Determine the [x, y] coordinate at the center of the cell enclosing the given text.  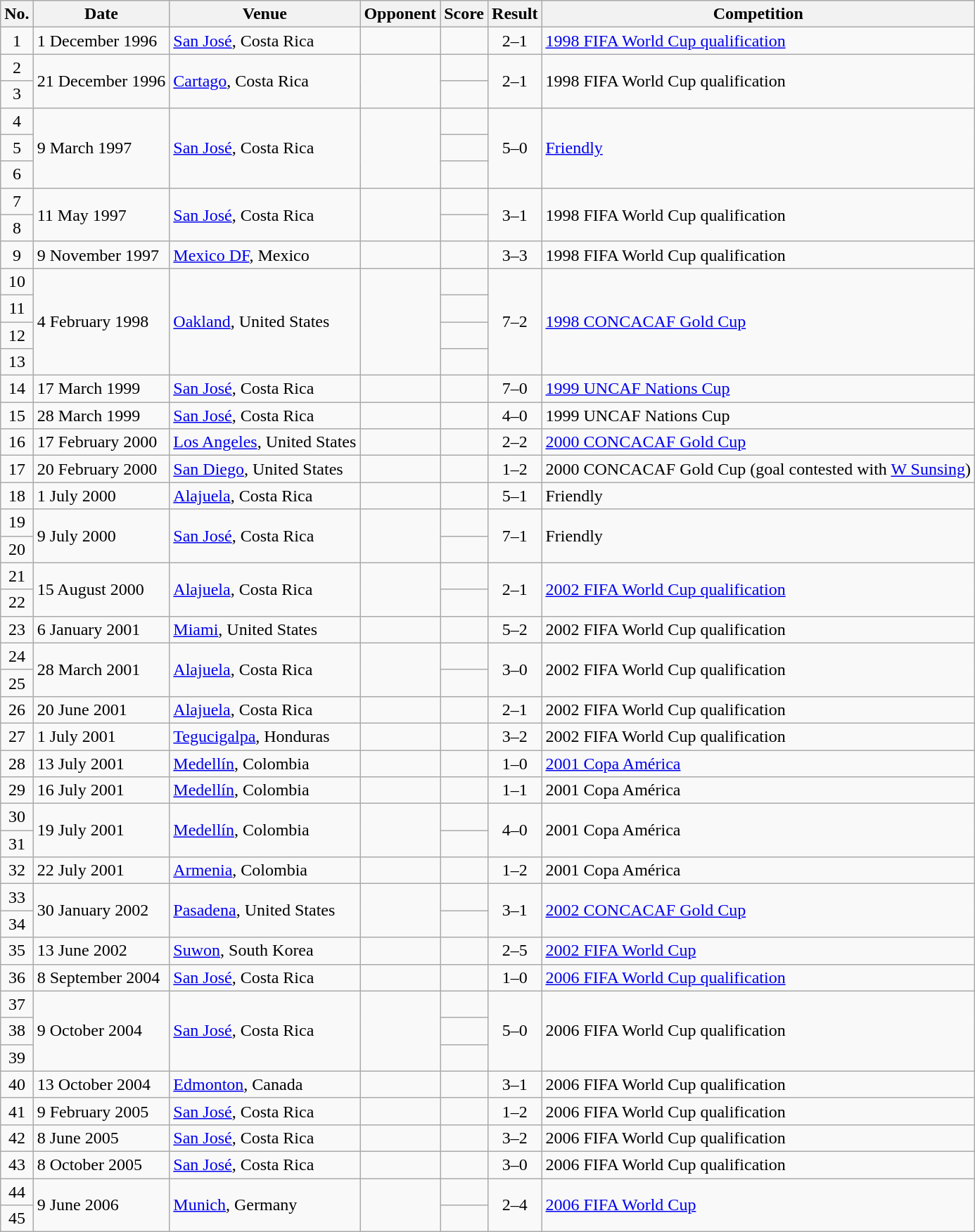
5 [17, 148]
Opponent [400, 14]
20 June 2001 [101, 710]
9 June 2006 [101, 1205]
11 [17, 308]
38 [17, 1031]
1 July 2001 [101, 736]
34 [17, 924]
22 July 2001 [101, 871]
4 February 1998 [101, 321]
19 July 2001 [101, 830]
28 March 2001 [101, 669]
No. [17, 14]
15 August 2000 [101, 589]
Pasadena, United States [265, 911]
12 [17, 335]
1 December 1996 [101, 41]
Competition [758, 14]
20 February 2000 [101, 469]
37 [17, 1004]
3 [17, 94]
31 [17, 844]
2002 FIFA World Cup [758, 951]
7–1 [515, 536]
44 [17, 1192]
3–3 [515, 255]
2–2 [515, 442]
17 March 1999 [101, 389]
2002 CONCACAF Gold Cup [758, 911]
27 [17, 736]
22 [17, 603]
43 [17, 1164]
5–1 [515, 496]
8 June 2005 [101, 1138]
Mexico DF, Mexico [265, 255]
13 July 2001 [101, 763]
45 [17, 1219]
21 [17, 576]
Suwon, South Korea [265, 951]
Score [464, 14]
9 July 2000 [101, 536]
30 January 2002 [101, 911]
7–0 [515, 389]
21 December 1996 [101, 81]
24 [17, 656]
7–2 [515, 321]
20 [17, 549]
2–5 [515, 951]
18 [17, 496]
36 [17, 977]
16 [17, 442]
Date [101, 14]
40 [17, 1084]
9 October 2004 [101, 1031]
Edmonton, Canada [265, 1084]
6 [17, 174]
13 [17, 362]
5–2 [515, 629]
14 [17, 389]
6 January 2001 [101, 629]
2006 FIFA World Cup [758, 1205]
33 [17, 897]
Munich, Germany [265, 1205]
8 [17, 228]
26 [17, 710]
8 September 2004 [101, 977]
15 [17, 416]
29 [17, 790]
1998 CONCACAF Gold Cup [758, 321]
9 February 2005 [101, 1111]
8 October 2005 [101, 1164]
30 [17, 817]
42 [17, 1138]
Result [515, 14]
19 [17, 522]
1 [17, 41]
Armenia, Colombia [265, 871]
17 February 2000 [101, 442]
9 [17, 255]
11 May 1997 [101, 214]
San Diego, United States [265, 469]
16 July 2001 [101, 790]
Oakland, United States [265, 321]
Miami, United States [265, 629]
2000 CONCACAF Gold Cup (goal contested with W Sunsing) [758, 469]
13 June 2002 [101, 951]
35 [17, 951]
Tegucigalpa, Honduras [265, 736]
23 [17, 629]
28 March 1999 [101, 416]
10 [17, 281]
9 November 1997 [101, 255]
17 [17, 469]
25 [17, 683]
1–1 [515, 790]
7 [17, 201]
28 [17, 763]
4 [17, 121]
2–4 [515, 1205]
2000 CONCACAF Gold Cup [758, 442]
Venue [265, 14]
1 July 2000 [101, 496]
Los Angeles, United States [265, 442]
Cartago, Costa Rica [265, 81]
9 March 1997 [101, 148]
39 [17, 1058]
41 [17, 1111]
13 October 2004 [101, 1084]
32 [17, 871]
2 [17, 68]
